Output the [x, y] coordinate of the center of the cell containing the given text.  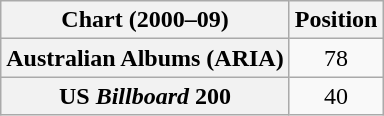
40 [336, 96]
US Billboard 200 [145, 96]
Chart (2000–09) [145, 20]
Australian Albums (ARIA) [145, 58]
Position [336, 20]
78 [336, 58]
